Scan for the cell matching the given text and deliver its (x, y) coordinate at center. 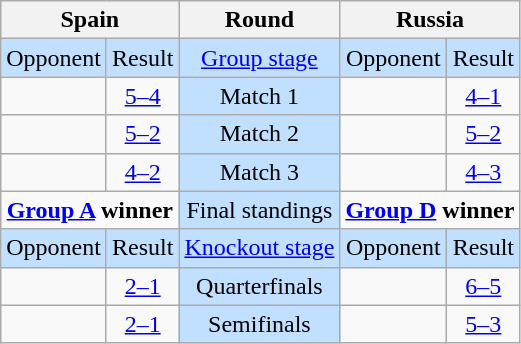
Knockout stage (260, 248)
Match 1 (260, 96)
Match 3 (260, 172)
Semifinals (260, 324)
Round (260, 20)
Quarterfinals (260, 286)
5–3 (484, 324)
Group stage (260, 58)
Russia (430, 20)
Match 2 (260, 134)
Final standings (260, 210)
Group A winner (90, 210)
4–3 (484, 172)
6–5 (484, 286)
4–1 (484, 96)
5–4 (142, 96)
Spain (90, 20)
4–2 (142, 172)
Group D winner (430, 210)
